Extract the (x, y) coordinate from the center of the cell holding the provided text.  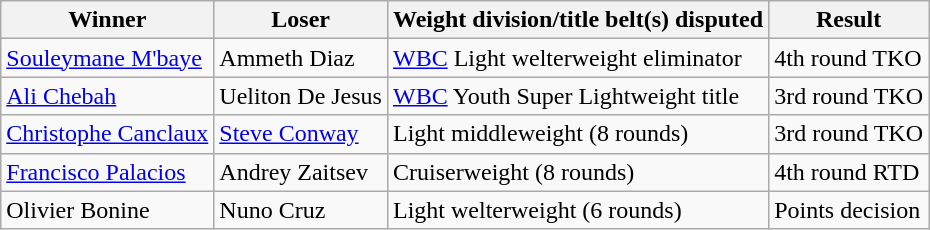
4th round RTD (849, 172)
Light welterweight (6 rounds) (578, 210)
Points decision (849, 210)
Ammeth Diaz (301, 58)
Souleymane M'baye (108, 58)
Olivier Bonine (108, 210)
WBC Light welterweight eliminator (578, 58)
WBC Youth Super Lightweight title (578, 96)
Andrey Zaitsev (301, 172)
4th round TKO (849, 58)
Loser (301, 20)
Cruiserweight (8 rounds) (578, 172)
Result (849, 20)
Nuno Cruz (301, 210)
Francisco Palacios (108, 172)
Weight division/title belt(s) disputed (578, 20)
Light middleweight (8 rounds) (578, 134)
Christophe Canclaux (108, 134)
Ali Chebah (108, 96)
Winner (108, 20)
Ueliton De Jesus (301, 96)
Steve Conway (301, 134)
